Extract the [X, Y] coordinate from the center of the cell holding the provided text.  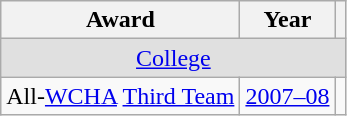
Award [120, 20]
College [174, 58]
All-WCHA Third Team [120, 96]
Year [288, 20]
2007–08 [288, 96]
